From the cell containing the given text, extract its center point as (X, Y) coordinate. 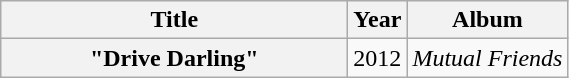
"Drive Darling" (174, 58)
2012 (378, 58)
Album (488, 20)
Year (378, 20)
Title (174, 20)
Mutual Friends (488, 58)
